Scan for the cell matching the given text and deliver its (x, y) coordinate at center. 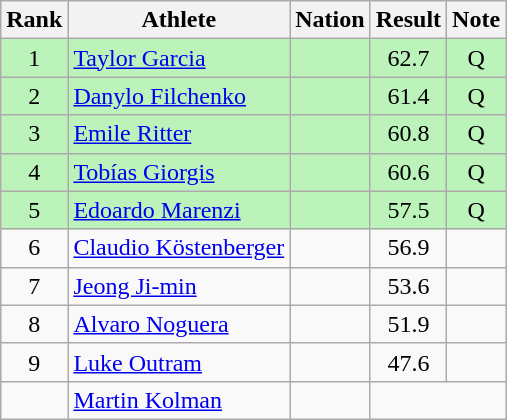
60.6 (408, 172)
Jeong Ji-min (179, 286)
Danylo Filchenko (179, 96)
Tobías Giorgis (179, 172)
62.7 (408, 58)
60.8 (408, 134)
61.4 (408, 96)
51.9 (408, 324)
Alvaro Noguera (179, 324)
Athlete (179, 20)
Nation (330, 20)
Taylor Garcia (179, 58)
Edoardo Marenzi (179, 210)
Note (476, 20)
1 (34, 58)
47.6 (408, 362)
6 (34, 248)
9 (34, 362)
8 (34, 324)
Result (408, 20)
2 (34, 96)
53.6 (408, 286)
Claudio Köstenberger (179, 248)
57.5 (408, 210)
3 (34, 134)
Martin Kolman (179, 400)
56.9 (408, 248)
Luke Outram (179, 362)
Rank (34, 20)
4 (34, 172)
5 (34, 210)
Emile Ritter (179, 134)
7 (34, 286)
